Return [x, y] of the center of cell containing provided text 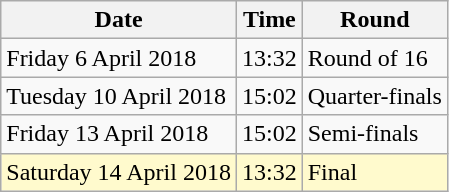
Date [119, 20]
Round [374, 20]
Saturday 14 April 2018 [119, 172]
Friday 6 April 2018 [119, 58]
Friday 13 April 2018 [119, 134]
Tuesday 10 April 2018 [119, 96]
Quarter-finals [374, 96]
Round of 16 [374, 58]
Semi-finals [374, 134]
Final [374, 172]
Time [269, 20]
